Return [x, y] of the center of cell containing provided text 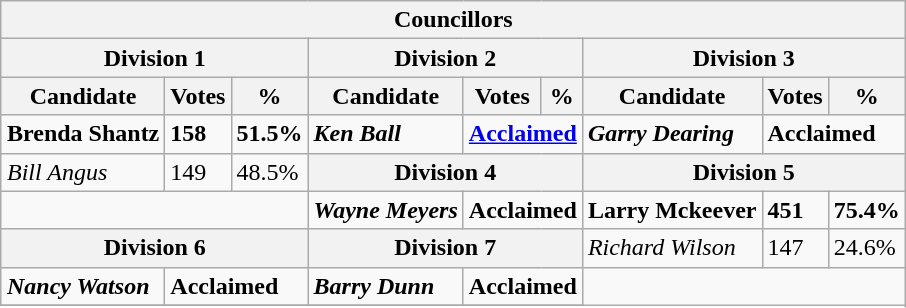
Division 6 [154, 248]
Nancy Watson [82, 286]
Bill Angus [82, 172]
Barry Dunn [386, 286]
Brenda Shantz [82, 134]
451 [795, 210]
Division 7 [445, 248]
Division 3 [744, 58]
Garry Dearing [672, 134]
Councillors [453, 20]
Division 5 [744, 172]
Larry Mckeever [672, 210]
Richard Wilson [672, 248]
Division 2 [445, 58]
147 [795, 248]
Division 1 [154, 58]
Wayne Meyers [386, 210]
24.6% [866, 248]
Division 4 [445, 172]
48.5% [270, 172]
51.5% [270, 134]
75.4% [866, 210]
Ken Ball [386, 134]
158 [198, 134]
149 [198, 172]
